For the text-containing cell, return its midpoint in [X, Y] coordinate format. 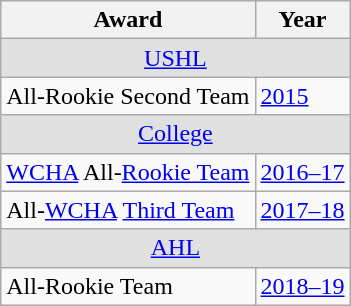
WCHA All-Rookie Team [128, 172]
Year [302, 20]
All-Rookie Team [128, 286]
2018–19 [302, 286]
AHL [176, 248]
2016–17 [302, 172]
2017–18 [302, 210]
USHL [176, 58]
Award [128, 20]
All-Rookie Second Team [128, 96]
2015 [302, 96]
All-WCHA Third Team [128, 210]
College [176, 134]
